Determine the (X, Y) coordinate at the center of the cell enclosing the given text.  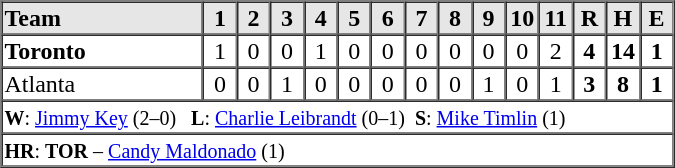
5 (354, 18)
Atlanta (103, 84)
W: Jimmy Key (2–0) L: Charlie Leibrandt (0–1) S: Mike Timlin (1) (338, 116)
H (623, 18)
E (657, 18)
10 (522, 18)
Team (103, 18)
9 (489, 18)
Toronto (103, 50)
7 (422, 18)
11 (556, 18)
HR: TOR – Candy Maldonado (1) (338, 150)
6 (388, 18)
R (590, 18)
14 (623, 50)
